Search for the cell housing the specified text and yield its (X, Y) center coordinate. 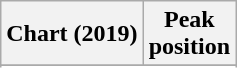
Chart (2019) (72, 34)
Peak position (189, 34)
